For the text-containing cell, return its midpoint in [x, y] coordinate format. 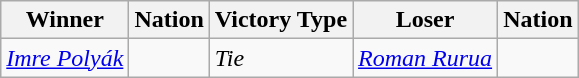
Loser [426, 20]
Roman Rurua [426, 58]
Victory Type [280, 20]
Tie [280, 58]
Winner [65, 20]
Imre Polyák [65, 58]
